Determine the [X, Y] coordinate at the center of the cell enclosing the given text.  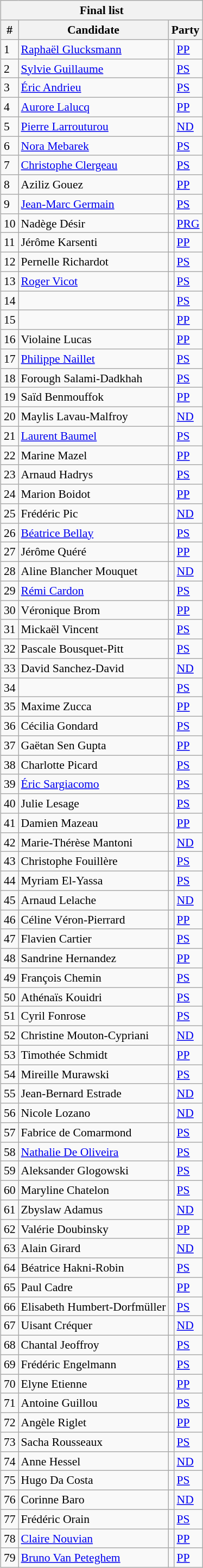
Gaëtan Sen Gupta [93, 745]
76 [10, 1500]
71 [10, 1403]
Christine Mouton-Cypriani [93, 1035]
16 [10, 339]
Violaine Lucas [93, 339]
Marion Boidot [93, 494]
Julie Lesage [93, 804]
Jean-Bernard Estrade [93, 1093]
14 [10, 301]
Rémi Cardon [93, 591]
Éric Andrieu [93, 88]
23 [10, 475]
Claire Nouvian [93, 1539]
Arnaud Hadrys [93, 475]
8 [10, 185]
57 [10, 1133]
Pernelle Richardot [93, 262]
44 [10, 881]
43 [10, 862]
10 [10, 223]
Cécilia Gondard [93, 726]
Aleksander Glogowski [93, 1171]
Flavien Cartier [93, 939]
Anne Hessel [93, 1461]
Frédéric Engelmann [93, 1364]
30 [10, 610]
35 [10, 707]
Saïd Benmouffok [93, 397]
52 [10, 1035]
39 [10, 784]
56 [10, 1113]
28 [10, 571]
5 [10, 127]
Myriam El-Yassa [93, 881]
Uisant Créquer [93, 1326]
Frédéric Pic [93, 514]
47 [10, 939]
Bruno Van Peteghem [93, 1558]
36 [10, 726]
12 [10, 262]
Nathalie De Oliveira [93, 1152]
Mickaël Vincent [93, 629]
38 [10, 765]
David Sanchez-David [93, 668]
Marie-Thérèse Mantoni [93, 842]
60 [10, 1190]
Athénaïs Kouidri [93, 997]
Mireille Murawski [93, 1074]
Aurore Lalucq [93, 107]
Philippe Naillet [93, 359]
Jérôme Quéré [93, 552]
74 [10, 1461]
48 [10, 958]
François Chemin [93, 978]
3 [10, 88]
37 [10, 745]
65 [10, 1287]
Sacha Rousseaux [93, 1442]
72 [10, 1422]
75 [10, 1481]
Angèle Riglet [93, 1422]
Elyne Etienne [93, 1384]
Raphaël Glucksmann [93, 49]
Béatrice Bellay [93, 533]
24 [10, 494]
Marine Mazel [93, 456]
PRG [188, 223]
70 [10, 1384]
33 [10, 668]
7 [10, 165]
34 [10, 687]
18 [10, 378]
58 [10, 1152]
27 [10, 552]
21 [10, 436]
15 [10, 320]
61 [10, 1210]
Aline Blancher Mouquet [93, 571]
Frédéric Orain [93, 1519]
Maryline Chatelon [93, 1190]
Party [185, 30]
Laurent Baumel [93, 436]
46 [10, 920]
66 [10, 1306]
26 [10, 533]
Christophe Clergeau [93, 165]
45 [10, 900]
50 [10, 997]
Maylis Lavau-Malfroy [93, 416]
78 [10, 1539]
41 [10, 823]
55 [10, 1093]
Forough Salami-Dadkhah [93, 378]
Hugo Da Costa [93, 1481]
31 [10, 629]
67 [10, 1326]
Zbyslaw Adamus [93, 1210]
Timothée Schmidt [93, 1055]
Nora Mebarek [93, 146]
# [10, 30]
Éric Sargiacomo [93, 784]
22 [10, 456]
Alain Girard [93, 1248]
Antoine Guillou [93, 1403]
59 [10, 1171]
Valérie Doubinsky [93, 1229]
53 [10, 1055]
40 [10, 804]
11 [10, 243]
Pierre Larrouturou [93, 127]
1 [10, 49]
Elisabeth Humbert-Dorfmüller [93, 1306]
Chantal Jeoffroy [93, 1345]
Final list [102, 10]
Aziliz Gouez [93, 185]
73 [10, 1442]
Pascale Bousquet-Pitt [93, 649]
Arnaud Lelache [93, 900]
Christophe Fouillère [93, 862]
77 [10, 1519]
79 [10, 1558]
Roger Vicot [93, 281]
25 [10, 514]
Jean-Marc Germain [93, 204]
49 [10, 978]
42 [10, 842]
19 [10, 397]
Véronique Brom [93, 610]
Maxime Zucca [93, 707]
Charlotte Picard [93, 765]
Béatrice Hakni-Robin [93, 1268]
Candidate [93, 30]
51 [10, 1016]
6 [10, 146]
69 [10, 1364]
4 [10, 107]
20 [10, 416]
2 [10, 68]
Céline Véron-Pierrard [93, 920]
54 [10, 1074]
68 [10, 1345]
Nadège Désir [93, 223]
Paul Cadre [93, 1287]
9 [10, 204]
Damien Mazeau [93, 823]
62 [10, 1229]
Cyril Fonrose [93, 1016]
63 [10, 1248]
17 [10, 359]
Corinne Baro [93, 1500]
13 [10, 281]
Nicole Lozano [93, 1113]
64 [10, 1268]
Jérôme Karsenti [93, 243]
32 [10, 649]
Sandrine Hernandez [93, 958]
Fabrice de Comarmond [93, 1133]
29 [10, 591]
Sylvie Guillaume [93, 68]
